Identify which cell holds the provided text, then report its [X, Y] central coordinate. 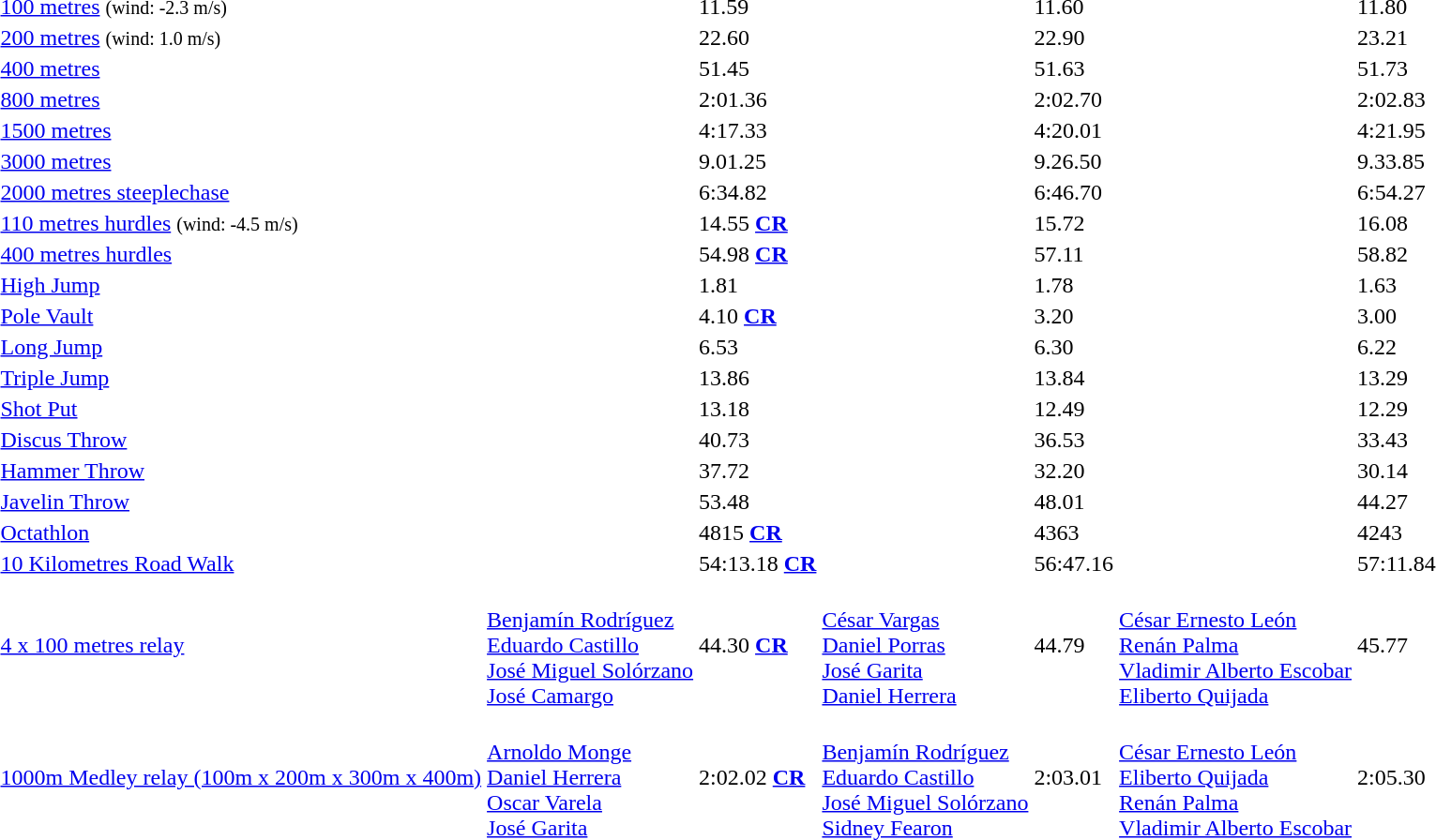
54:13.18 CR [758, 563]
13.84 [1074, 378]
13.18 [758, 409]
4815 CR [758, 532]
53.48 [758, 502]
1.81 [758, 285]
1.78 [1074, 285]
4.10 CR [758, 316]
6:34.82 [758, 192]
9.01.25 [758, 161]
54.98 CR [758, 254]
6:46.70 [1074, 192]
6.30 [1074, 347]
22.90 [1074, 37]
6.53 [758, 347]
4:17.33 [758, 130]
César Ernesto León Renán Palma Vladimir Alberto Escobar Eliberto Quijada [1236, 645]
51.63 [1074, 68]
15.72 [1074, 223]
32.20 [1074, 471]
13.86 [758, 378]
36.53 [1074, 440]
44.30 CR [758, 645]
51.45 [758, 68]
37.72 [758, 471]
22.60 [758, 37]
2:02.70 [1074, 99]
César Vargas Daniel Porras José Garita Daniel Herrera [925, 645]
48.01 [1074, 502]
56:47.16 [1074, 563]
40.73 [758, 440]
44.79 [1074, 645]
14.55 CR [758, 223]
Benjamín Rodríguez Eduardo Castillo José Miguel Solórzano José Camargo [591, 645]
12.49 [1074, 409]
4363 [1074, 532]
9.26.50 [1074, 161]
3.20 [1074, 316]
4:20.01 [1074, 130]
57.11 [1074, 254]
2:01.36 [758, 99]
